Output the [X, Y] coordinate of the center of the cell containing the given text.  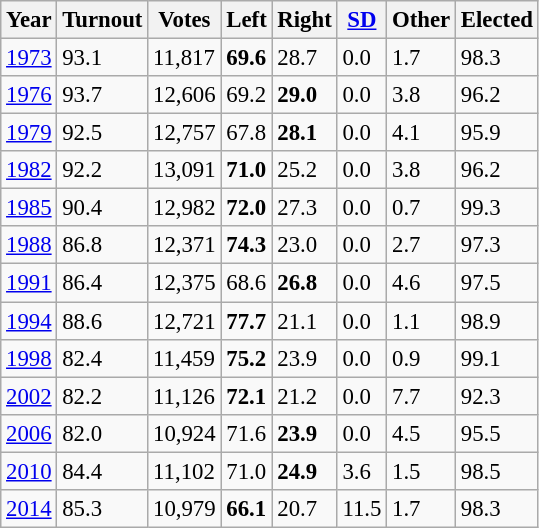
21.2 [304, 396]
12,606 [184, 95]
2002 [29, 396]
92.2 [102, 170]
1988 [29, 245]
Year [29, 20]
1979 [29, 133]
26.8 [304, 283]
98.9 [498, 321]
11,102 [184, 471]
4.1 [422, 133]
12,721 [184, 321]
SD [362, 20]
Other [422, 20]
13,091 [184, 170]
28.1 [304, 133]
Elected [498, 20]
12,375 [184, 283]
67.8 [246, 133]
68.6 [246, 283]
1985 [29, 208]
0.9 [422, 358]
72.1 [246, 396]
11,817 [184, 58]
2010 [29, 471]
1994 [29, 321]
1976 [29, 95]
Left [246, 20]
86.8 [102, 245]
82.4 [102, 358]
77.7 [246, 321]
1982 [29, 170]
1973 [29, 58]
92.3 [498, 396]
27.3 [304, 208]
72.0 [246, 208]
98.5 [498, 471]
3.6 [362, 471]
86.4 [102, 283]
2006 [29, 433]
1998 [29, 358]
69.2 [246, 95]
71.6 [246, 433]
74.3 [246, 245]
21.1 [304, 321]
84.4 [102, 471]
99.1 [498, 358]
23.0 [304, 245]
11,459 [184, 358]
10,979 [184, 509]
Votes [184, 20]
93.7 [102, 95]
82.2 [102, 396]
7.7 [422, 396]
11.5 [362, 509]
Turnout [102, 20]
12,757 [184, 133]
4.6 [422, 283]
99.3 [498, 208]
12,982 [184, 208]
4.5 [422, 433]
93.1 [102, 58]
25.2 [304, 170]
75.2 [246, 358]
Right [304, 20]
88.6 [102, 321]
92.5 [102, 133]
97.3 [498, 245]
69.6 [246, 58]
66.1 [246, 509]
90.4 [102, 208]
1.5 [422, 471]
29.0 [304, 95]
95.9 [498, 133]
97.5 [498, 283]
11,126 [184, 396]
12,371 [184, 245]
0.7 [422, 208]
2.7 [422, 245]
85.3 [102, 509]
10,924 [184, 433]
2014 [29, 509]
1.1 [422, 321]
95.5 [498, 433]
20.7 [304, 509]
1991 [29, 283]
28.7 [304, 58]
82.0 [102, 433]
24.9 [304, 471]
